Pinpoint the cell where the given text exists, returning its [X, Y] midpoint coordinate. 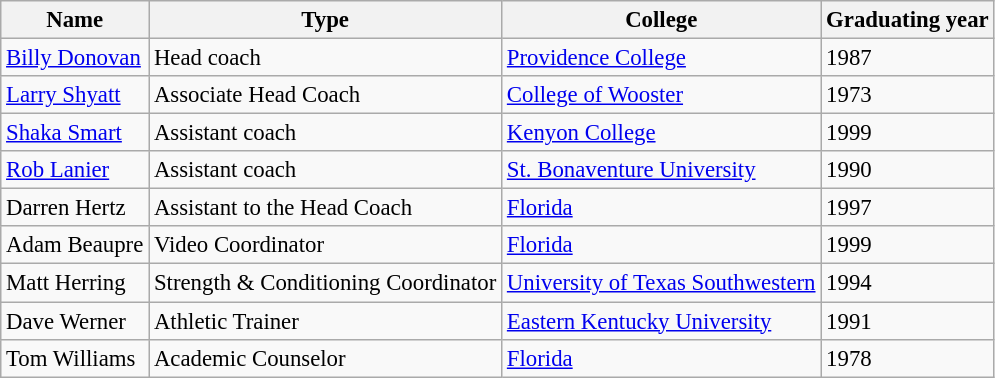
Matt Herring [75, 283]
University of Texas Southwestern [662, 283]
St. Bonaventure University [662, 170]
Darren Hertz [75, 208]
1997 [908, 208]
Larry Shyatt [75, 95]
Athletic Trainer [326, 321]
Rob Lanier [75, 170]
1994 [908, 283]
Type [326, 20]
Adam Beaupre [75, 245]
Assistant to the Head Coach [326, 208]
1991 [908, 321]
Tom Williams [75, 358]
Kenyon College [662, 133]
College [662, 20]
Academic Counselor [326, 358]
Shaka Smart [75, 133]
Name [75, 20]
1990 [908, 170]
Strength & Conditioning Coordinator [326, 283]
Head coach [326, 58]
Eastern Kentucky University [662, 321]
1978 [908, 358]
Providence College [662, 58]
Billy Donovan [75, 58]
Video Coordinator [326, 245]
Graduating year [908, 20]
1987 [908, 58]
College of Wooster [662, 95]
1973 [908, 95]
Dave Werner [75, 321]
Associate Head Coach [326, 95]
